Search for the cell housing the specified text and yield its (X, Y) center coordinate. 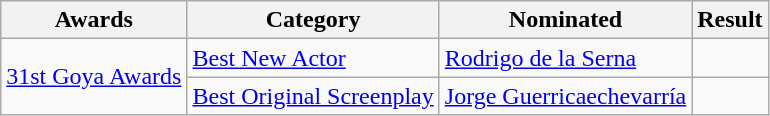
Nominated (565, 20)
Jorge Guerricaechevarría (565, 96)
Result (730, 20)
Rodrigo de la Serna (565, 58)
Awards (94, 20)
Category (313, 20)
Best Original Screenplay (313, 96)
31st Goya Awards (94, 77)
Best New Actor (313, 58)
